For the text-containing cell, return its midpoint in [X, Y] coordinate format. 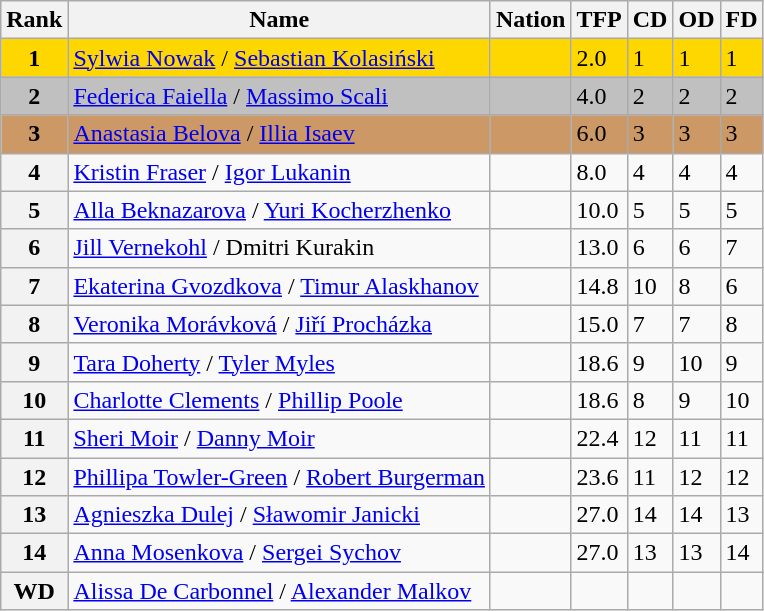
2.0 [599, 58]
Alissa De Carbonnel / Alexander Malkov [280, 591]
Rank [34, 20]
Tara Doherty / Tyler Myles [280, 362]
FD [742, 20]
Phillipa Towler-Green / Robert Burgerman [280, 477]
15.0 [599, 324]
Charlotte Clements / Phillip Poole [280, 400]
Veronika Morávková / Jiří Procházka [280, 324]
6.0 [599, 134]
13.0 [599, 248]
Kristin Fraser / Igor Lukanin [280, 172]
WD [34, 591]
CD [650, 20]
Federica Faiella / Massimo Scali [280, 96]
Ekaterina Gvozdkova / Timur Alaskhanov [280, 286]
23.6 [599, 477]
Anna Mosenkova / Sergei Sychov [280, 553]
Jill Vernekohl / Dmitri Kurakin [280, 248]
Nation [530, 20]
4.0 [599, 96]
Alla Beknazarova / Yuri Kocherzhenko [280, 210]
Agnieszka Dulej / Sławomir Janicki [280, 515]
Sheri Moir / Danny Moir [280, 438]
Anastasia Belova / Illia Isaev [280, 134]
22.4 [599, 438]
10.0 [599, 210]
8.0 [599, 172]
Sylwia Nowak / Sebastian Kolasiński [280, 58]
14.8 [599, 286]
Name [280, 20]
OD [696, 20]
TFP [599, 20]
